Provide the (X, Y) coordinate of the cell's center where the given text is located.  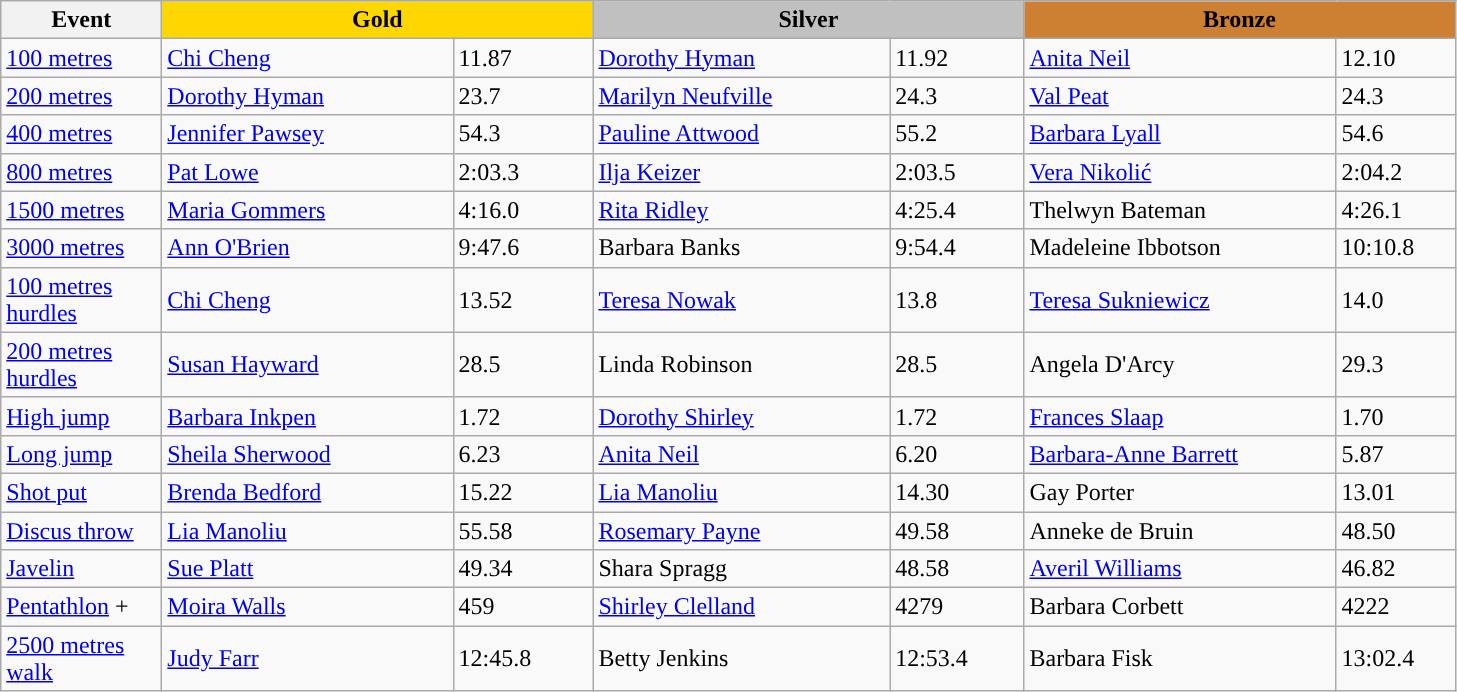
12:45.8 (523, 658)
2:03.5 (957, 172)
Frances Slaap (1180, 416)
Barbara-Anne Barrett (1180, 454)
Brenda Bedford (308, 492)
Gay Porter (1180, 492)
Shara Spragg (742, 569)
9:54.4 (957, 248)
54.6 (1396, 134)
Angela D'Arcy (1180, 364)
Maria Gommers (308, 210)
Pauline Attwood (742, 134)
Javelin (82, 569)
1.70 (1396, 416)
Barbara Fisk (1180, 658)
2500 metres walk (82, 658)
Pentathlon + (82, 607)
13.52 (523, 300)
6.23 (523, 454)
Averil Williams (1180, 569)
Long jump (82, 454)
100 metres hurdles (82, 300)
Susan Hayward (308, 364)
14.30 (957, 492)
Shot put (82, 492)
6.20 (957, 454)
100 metres (82, 58)
Barbara Inkpen (308, 416)
Betty Jenkins (742, 658)
11.87 (523, 58)
2:03.3 (523, 172)
Discus throw (82, 531)
9:47.6 (523, 248)
Anneke de Bruin (1180, 531)
200 metres (82, 96)
Teresa Nowak (742, 300)
49.58 (957, 531)
Vera Nikolić (1180, 172)
12:53.4 (957, 658)
4:25.4 (957, 210)
5.87 (1396, 454)
Rosemary Payne (742, 531)
15.22 (523, 492)
Ilja Keizer (742, 172)
Barbara Banks (742, 248)
13.8 (957, 300)
Thelwyn Bateman (1180, 210)
Barbara Corbett (1180, 607)
Jennifer Pawsey (308, 134)
High jump (82, 416)
Marilyn Neufville (742, 96)
48.50 (1396, 531)
4279 (957, 607)
Val Peat (1180, 96)
200 metres hurdles (82, 364)
Event (82, 20)
55.2 (957, 134)
46.82 (1396, 569)
Linda Robinson (742, 364)
48.58 (957, 569)
Dorothy Shirley (742, 416)
400 metres (82, 134)
11.92 (957, 58)
49.34 (523, 569)
4:16.0 (523, 210)
3000 metres (82, 248)
12.10 (1396, 58)
Teresa Sukniewicz (1180, 300)
Sheila Sherwood (308, 454)
23.7 (523, 96)
14.0 (1396, 300)
54.3 (523, 134)
Rita Ridley (742, 210)
Shirley Clelland (742, 607)
Judy Farr (308, 658)
55.58 (523, 531)
Barbara Lyall (1180, 134)
2:04.2 (1396, 172)
4:26.1 (1396, 210)
Gold (378, 20)
Bronze (1240, 20)
Pat Lowe (308, 172)
800 metres (82, 172)
13.01 (1396, 492)
4222 (1396, 607)
459 (523, 607)
29.3 (1396, 364)
1500 metres (82, 210)
Madeleine Ibbotson (1180, 248)
Ann O'Brien (308, 248)
10:10.8 (1396, 248)
13:02.4 (1396, 658)
Moira Walls (308, 607)
Sue Platt (308, 569)
Silver (808, 20)
